Detect which cell encompasses the target text, then output its (X, Y) center coordinate. 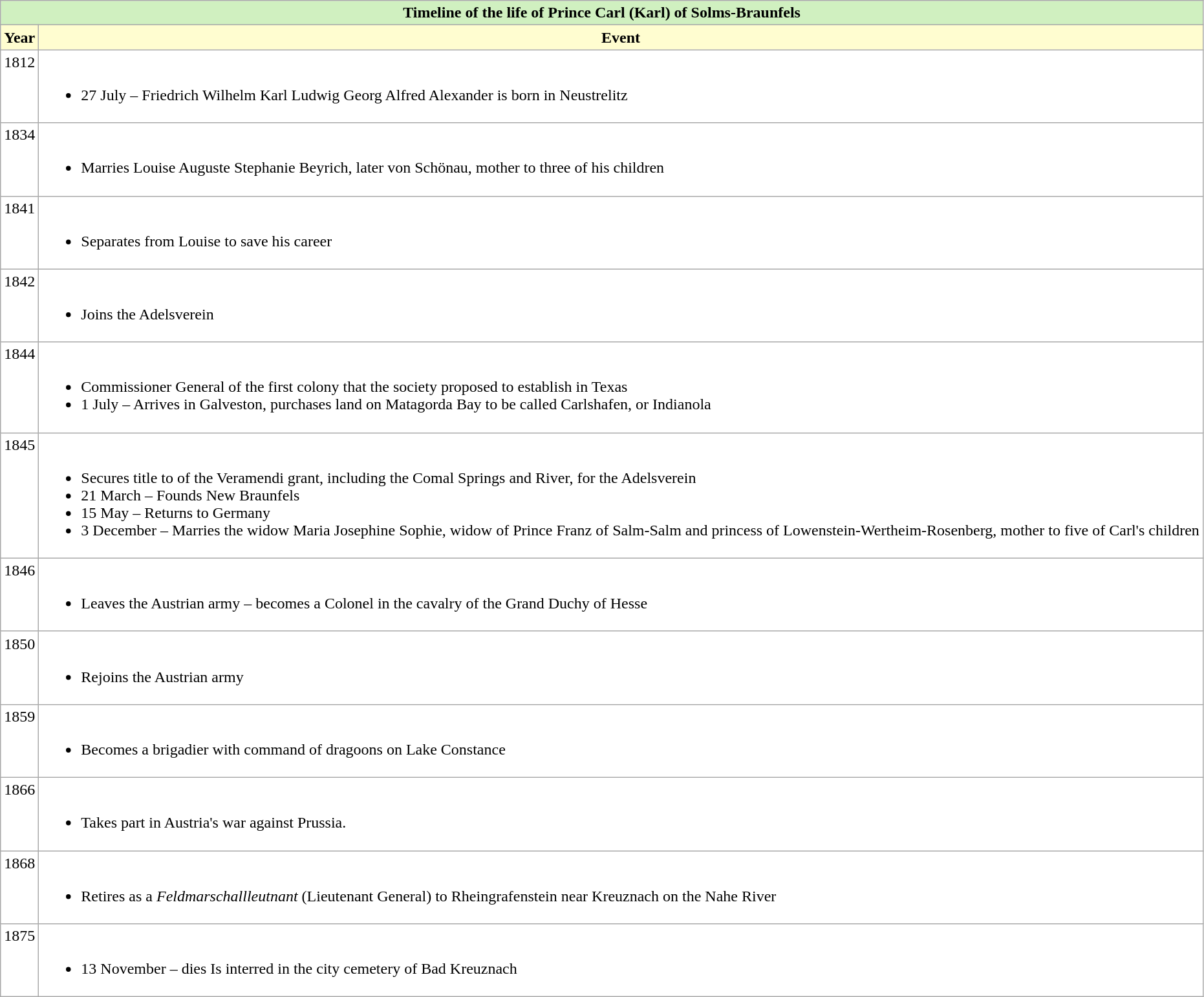
1842 (19, 305)
27 July – Friedrich Wilhelm Karl Ludwig Georg Alfred Alexander is born in Neustrelitz (621, 87)
Joins the Adelsverein (621, 305)
Timeline of the life of Prince Carl (Karl) of Solms-Braunfels (602, 13)
1841 (19, 233)
Retires as a Feldmarschallleutnant (Lieutenant General) to Rheingrafenstein near Kreuznach on the Nahe River (621, 887)
1846 (19, 595)
Event (621, 38)
1866 (19, 813)
Year (19, 38)
Separates from Louise to save his career (621, 233)
Marries Louise Auguste Stephanie Beyrich, later von Schönau, mother to three of his children (621, 159)
1868 (19, 887)
1844 (19, 387)
Rejoins the Austrian army (621, 667)
1875 (19, 961)
Takes part in Austria's war against Prussia. (621, 813)
Becomes a brigadier with command of dragoons on Lake Constance (621, 741)
Leaves the Austrian army – becomes a Colonel in the cavalry of the Grand Duchy of Hesse (621, 595)
1850 (19, 667)
1845 (19, 495)
13 November – dies Is interred in the city cemetery of Bad Kreuznach (621, 961)
1859 (19, 741)
1834 (19, 159)
1812 (19, 87)
